Determine the [X, Y] coordinate at the center of the cell enclosing the given text.  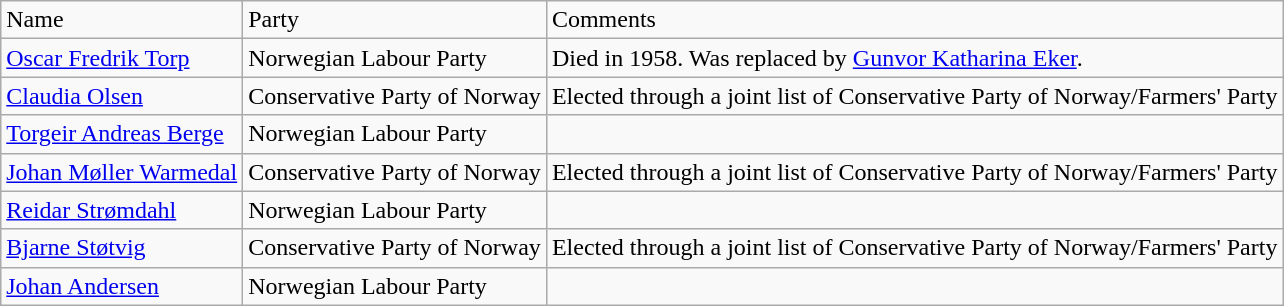
Died in 1958. Was replaced by Gunvor Katharina Eker. [914, 58]
Comments [914, 20]
Johan Andersen [122, 286]
Bjarne Støtvig [122, 248]
Johan Møller Warmedal [122, 172]
Oscar Fredrik Torp [122, 58]
Name [122, 20]
Reidar Strømdahl [122, 210]
Torgeir Andreas Berge [122, 134]
Claudia Olsen [122, 96]
Party [395, 20]
